Output the (x, y) coordinate of the center of the cell containing the given text.  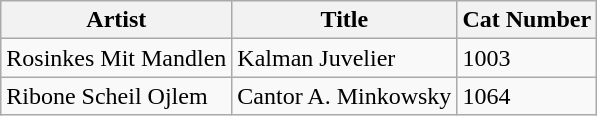
Artist (116, 20)
Cat Number (527, 20)
Ribone Scheil Ojlem (116, 96)
Cantor A. Minkowsky (344, 96)
Kalman Juvelier (344, 58)
Title (344, 20)
1003 (527, 58)
Rosinkes Mit Mandlen (116, 58)
1064 (527, 96)
